Detect which cell encompasses the target text, then output its [X, Y] center coordinate. 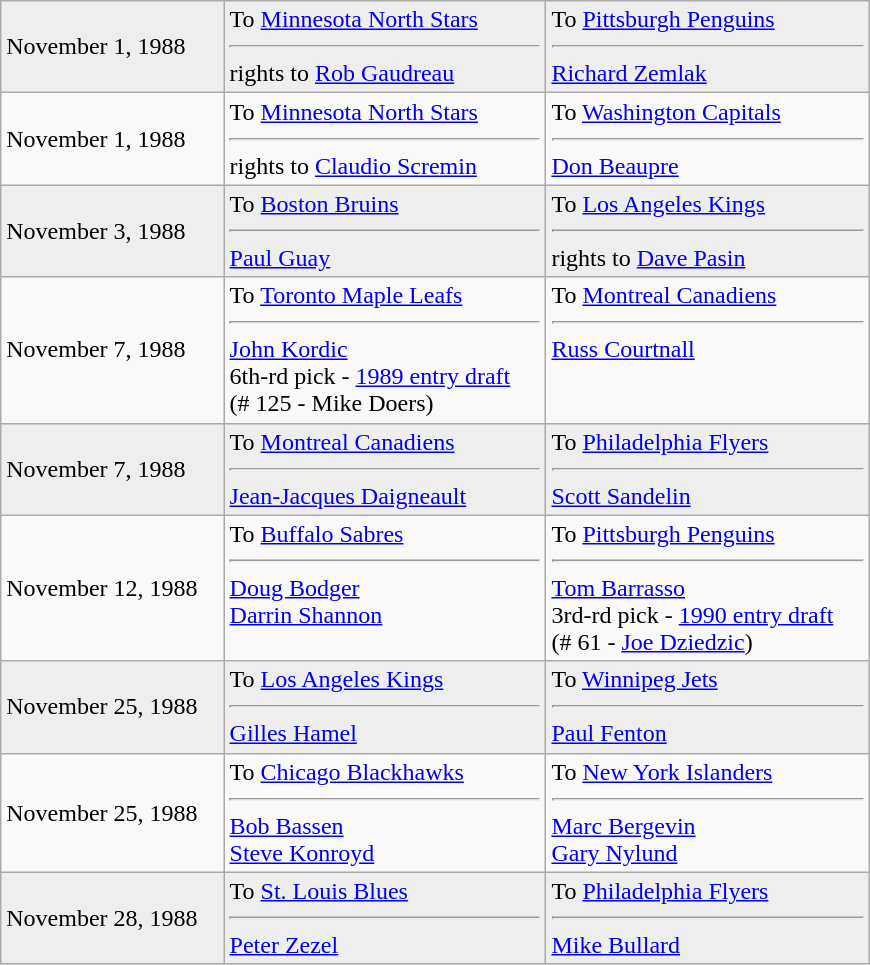
November 28, 1988 [112, 918]
To Montreal CanadiensRuss Courtnall [708, 350]
To Philadelphia FlyersMike Bullard [708, 918]
To Buffalo SabresDoug BodgerDarrin Shannon [385, 588]
To Boston BruinsPaul Guay [385, 231]
To St. Louis BluesPeter Zezel [385, 918]
To Toronto Maple LeafsJohn Kordic6th-rd pick - 1989 entry draft(# 125 - Mike Doers) [385, 350]
To Winnipeg JetsPaul Fenton [708, 707]
To Philadelphia FlyersScott Sandelin [708, 469]
To Los Angeles Kingsrights to Dave Pasin [708, 231]
To Pittsburgh PenguinsRichard Zemlak [708, 47]
To New York IslandersMarc BergevinGary Nylund [708, 812]
To Chicago BlackhawksBob BassenSteve Konroyd [385, 812]
November 12, 1988 [112, 588]
To Los Angeles KingsGilles Hamel [385, 707]
To Minnesota North Starsrights to Rob Gaudreau [385, 47]
November 3, 1988 [112, 231]
To Pittsburgh PenguinsTom Barrasso3rd-rd pick - 1990 entry draft(# 61 - Joe Dziedzic) [708, 588]
To Minnesota North Starsrights to Claudio Scremin [385, 139]
To Montreal CanadiensJean-Jacques Daigneault [385, 469]
To Washington CapitalsDon Beaupre [708, 139]
